Extract the [x, y] coordinate from the center of the cell holding the provided text.  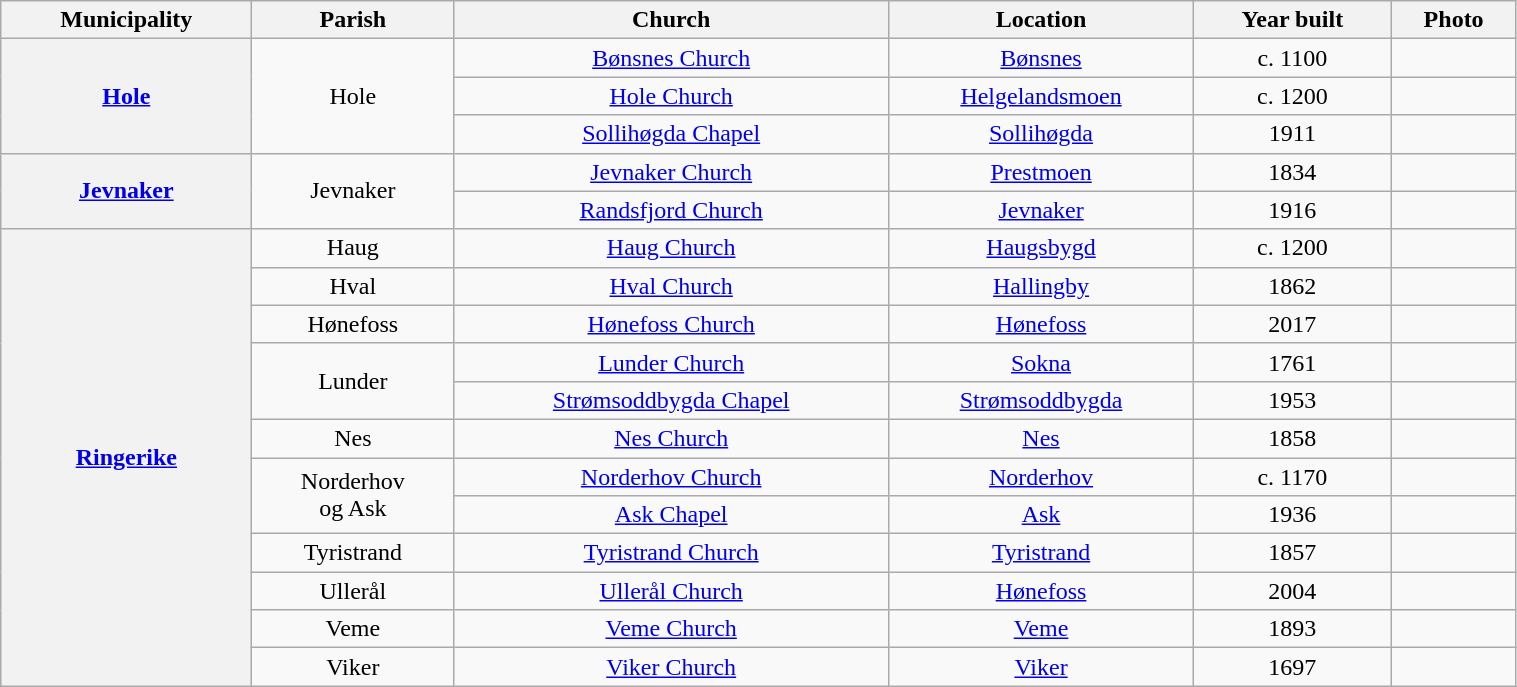
Bønsnes [1042, 58]
Helgelandsmoen [1042, 96]
Norderhov [1042, 477]
Haug [353, 248]
c. 1100 [1293, 58]
Church [672, 20]
Tyristrand Church [672, 553]
Hval [353, 286]
Lunder [353, 381]
Municipality [126, 20]
Ullerål Church [672, 591]
1893 [1293, 629]
Norderhovog Ask [353, 496]
Parish [353, 20]
Ask Chapel [672, 515]
1834 [1293, 172]
Bønsnes Church [672, 58]
1697 [1293, 667]
c. 1170 [1293, 477]
Haug Church [672, 248]
Haugsbygd [1042, 248]
Photo [1454, 20]
Norderhov Church [672, 477]
Sollihøgda Chapel [672, 134]
1858 [1293, 438]
Viker Church [672, 667]
1936 [1293, 515]
Hallingby [1042, 286]
Randsfjord Church [672, 210]
Jevnaker Church [672, 172]
Hval Church [672, 286]
Prestmoen [1042, 172]
Lunder Church [672, 362]
1862 [1293, 286]
Location [1042, 20]
1857 [1293, 553]
Sollihøgda [1042, 134]
Ask [1042, 515]
1761 [1293, 362]
Sokna [1042, 362]
2004 [1293, 591]
1916 [1293, 210]
1953 [1293, 400]
Ullerål [353, 591]
2017 [1293, 324]
Strømsoddbygda [1042, 400]
Strømsoddbygda Chapel [672, 400]
Year built [1293, 20]
Veme Church [672, 629]
1911 [1293, 134]
Nes Church [672, 438]
Ringerike [126, 458]
Hønefoss Church [672, 324]
Hole Church [672, 96]
